Capture the cell that displays the provided text and extract its (x, y) central coordinate. 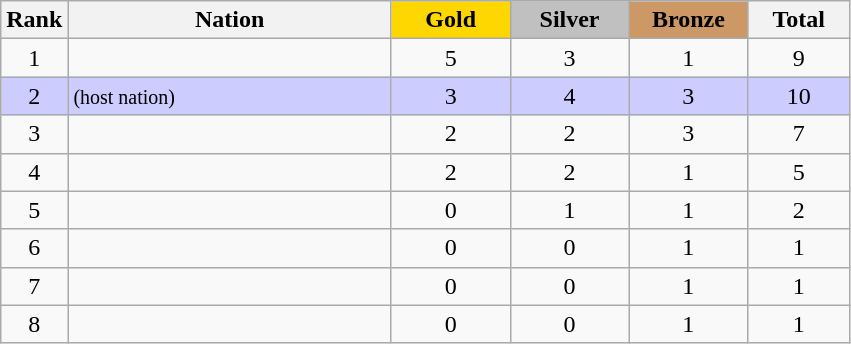
9 (799, 58)
Gold (450, 20)
Total (799, 20)
Bronze (688, 20)
6 (34, 248)
10 (799, 96)
Nation (230, 20)
Rank (34, 20)
Silver (570, 20)
(host nation) (230, 96)
8 (34, 324)
